Provide the (x, y) coordinate of the cell's center where the given text is located.  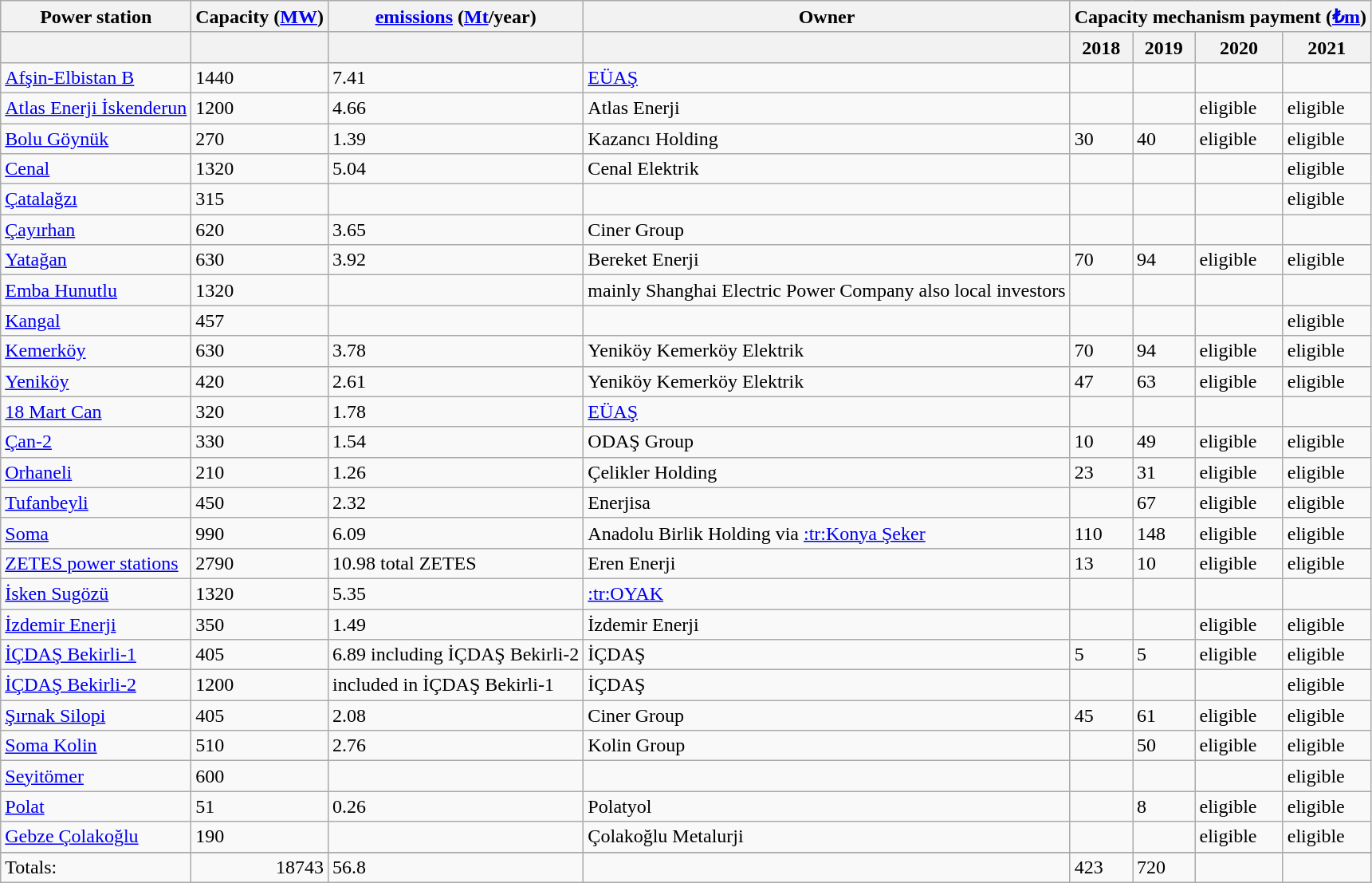
5.04 (455, 169)
23 (1101, 472)
110 (1101, 533)
5.35 (455, 593)
Polatyol (827, 806)
Gebze Çolakoğlu (96, 837)
40 (1164, 138)
ODAŞ Group (827, 442)
Kemerköy (96, 351)
620 (260, 230)
Tufanbeyli (96, 503)
Şırnak Silopi (96, 715)
Polat (96, 806)
3.65 (455, 230)
Enerjisa (827, 503)
13 (1101, 563)
Eren Enerji (827, 563)
315 (260, 199)
56.8 (455, 867)
1.39 (455, 138)
2020 (1239, 47)
190 (260, 837)
31 (1164, 472)
ZETES power stations (96, 563)
Yatağan (96, 260)
Totals: (96, 867)
Emba Hunutlu (96, 290)
457 (260, 321)
Çatalağzı (96, 199)
Çelikler Holding (827, 472)
Orhaneli (96, 472)
148 (1164, 533)
990 (260, 533)
Atlas Enerji (827, 108)
3.92 (455, 260)
210 (260, 472)
2021 (1327, 47)
Kangal (96, 321)
2.76 (455, 746)
420 (260, 381)
Soma (96, 533)
45 (1101, 715)
320 (260, 412)
emissions (Mt/year) (455, 17)
Cenal Elektrik (827, 169)
2.32 (455, 503)
1440 (260, 77)
50 (1164, 746)
270 (260, 138)
:tr:OYAK (827, 593)
Soma Kolin (96, 746)
30 (1101, 138)
8 (1164, 806)
3.78 (455, 351)
18743 (260, 867)
Bereket Enerji (827, 260)
Capacity mechanism payment (₺m) (1220, 17)
2790 (260, 563)
61 (1164, 715)
Yeniköy (96, 381)
350 (260, 625)
Seyitömer (96, 776)
Kazancı Holding (827, 138)
Afşin-Elbistan B (96, 77)
423 (1101, 867)
Atlas Enerji İskenderun (96, 108)
mainly Shanghai Electric Power Company also local investors (827, 290)
Çolakoğlu Metalurji (827, 837)
63 (1164, 381)
1.78 (455, 412)
10.98 total ZETES (455, 563)
720 (1164, 867)
67 (1164, 503)
2.61 (455, 381)
4.66 (455, 108)
İsken Sugözü (96, 593)
Capacity (MW) (260, 17)
7.41 (455, 77)
Çan-2 (96, 442)
Anadolu Birlik Holding via :tr:Konya Şeker (827, 533)
Kolin Group (827, 746)
1.54 (455, 442)
49 (1164, 442)
included in İÇDAŞ Bekirli-1 (455, 685)
Çayırhan (96, 230)
2018 (1101, 47)
Bolu Göynük (96, 138)
İÇDAŞ Bekirli-2 (96, 685)
510 (260, 746)
330 (260, 442)
2019 (1164, 47)
47 (1101, 381)
2.08 (455, 715)
6.09 (455, 533)
İÇDAŞ Bekirli-1 (96, 655)
51 (260, 806)
600 (260, 776)
1.26 (455, 472)
6.89 including İÇDAŞ Bekirli-2 (455, 655)
1.49 (455, 625)
Cenal (96, 169)
Power station (96, 17)
450 (260, 503)
0.26 (455, 806)
18 Mart Can (96, 412)
Owner (827, 17)
